Find where the given text appears and provide that cell's center as (X, Y) coordinate. 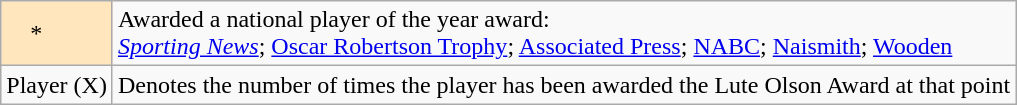
Awarded a national player of the year award: Sporting News; Oscar Robertson Trophy; Associated Press; NABC; Naismith; Wooden (564, 34)
Denotes the number of times the player has been awarded the Lute Olson Award at that point (564, 85)
* (57, 34)
Player (X) (57, 85)
